Capture the cell that displays the provided text and extract its [X, Y] central coordinate. 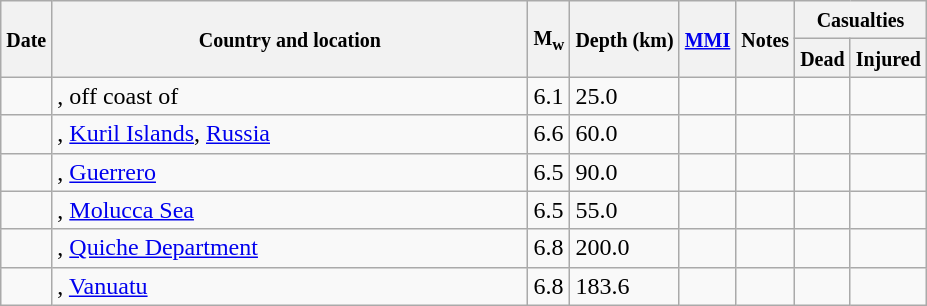
200.0 [624, 248]
Notes [766, 39]
6.1 [549, 96]
Date [26, 39]
, off coast of [290, 96]
183.6 [624, 286]
, Kuril Islands, Russia [290, 134]
Mw [549, 39]
, Guerrero [290, 172]
55.0 [624, 210]
Country and location [290, 39]
Casualties [861, 20]
Depth (km) [624, 39]
60.0 [624, 134]
Injured [888, 58]
90.0 [624, 172]
MMI [708, 39]
Dead [823, 58]
, Molucca Sea [290, 210]
6.6 [549, 134]
, Vanuatu [290, 286]
, Quiche Department [290, 248]
25.0 [624, 96]
